Determine the (x, y) coordinate at the center of the cell enclosing the given text.  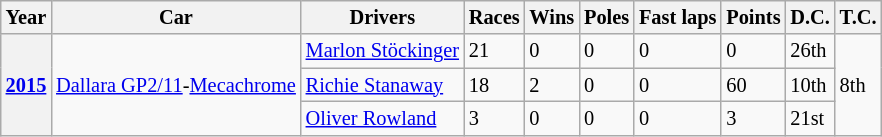
18 (494, 85)
Dallara GP2/11-Mecachrome (176, 84)
10th (810, 85)
Marlon Stöckinger (382, 51)
8th (858, 84)
21 (494, 51)
Car (176, 17)
2015 (26, 84)
Richie Stanaway (382, 85)
Races (494, 17)
60 (753, 85)
D.C. (810, 17)
Fast laps (678, 17)
2 (552, 85)
Oliver Rowland (382, 118)
Wins (552, 17)
T.C. (858, 17)
Points (753, 17)
26th (810, 51)
21st (810, 118)
Year (26, 17)
Poles (606, 17)
Drivers (382, 17)
